Capture the cell that displays the provided text and extract its (x, y) central coordinate. 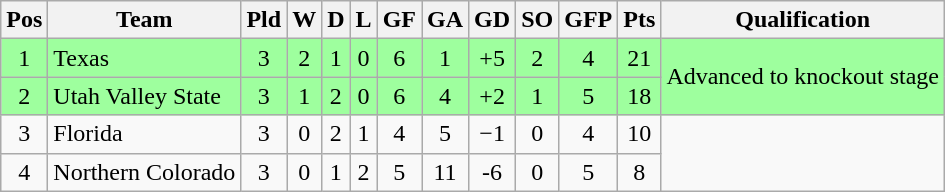
+5 (492, 58)
GD (492, 20)
GFP (588, 20)
Team (144, 20)
Pts (640, 20)
21 (640, 58)
18 (640, 96)
GA (446, 20)
11 (446, 172)
Texas (144, 58)
W (304, 20)
+2 (492, 96)
GF (399, 20)
Northern Colorado (144, 172)
Qualification (803, 20)
Pld (264, 20)
10 (640, 134)
D (336, 20)
SO (538, 20)
Pos (24, 20)
Advanced to knockout stage (803, 77)
L (364, 20)
8 (640, 172)
-6 (492, 172)
Florida (144, 134)
−1 (492, 134)
Utah Valley State (144, 96)
